Scan for the cell matching the given text and deliver its (X, Y) coordinate at center. 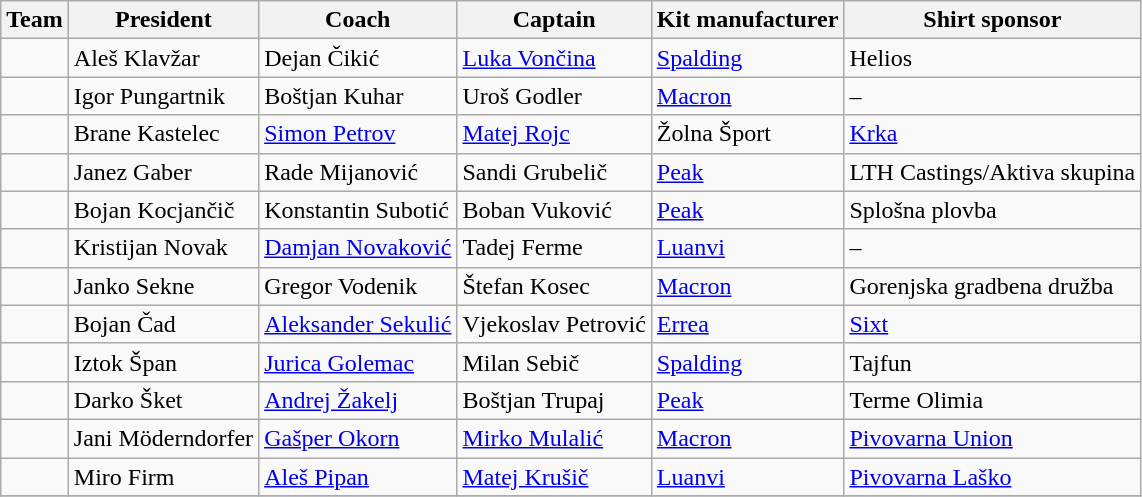
Aleksander Sekulić (358, 324)
Janko Sekne (163, 286)
Damjan Novaković (358, 248)
Jurica Golemac (358, 362)
Andrej Žakelj (358, 400)
Milan Sebič (554, 362)
Matej Rojc (554, 134)
Dejan Čikić (358, 58)
Štefan Kosec (554, 286)
Matej Krušič (554, 477)
Boban Vuković (554, 210)
Pivovarna Laško (992, 477)
Tadej Ferme (554, 248)
Janez Gaber (163, 172)
Mirko Mulalić (554, 438)
Gašper Okorn (358, 438)
Miro Firm (163, 477)
LTH Castings/Aktiva skupina (992, 172)
Žolna Šport (748, 134)
Pivovarna Union (992, 438)
Luka Vončina (554, 58)
Sandi Grubelič (554, 172)
Boštjan Kuhar (358, 96)
Aleš Klavžar (163, 58)
Kristijan Novak (163, 248)
Brane Kastelec (163, 134)
Kit manufacturer (748, 20)
Terme Olimia (992, 400)
Aleš Pipan (358, 477)
President (163, 20)
Bojan Kocjančič (163, 210)
Bojan Čad (163, 324)
Shirt sponsor (992, 20)
Igor Pungartnik (163, 96)
Tajfun (992, 362)
Iztok Špan (163, 362)
Sixt (992, 324)
Uroš Godler (554, 96)
Team (35, 20)
Errea (748, 324)
Simon Petrov (358, 134)
Coach (358, 20)
Konstantin Subotić (358, 210)
Vjekoslav Petrović (554, 324)
Krka (992, 134)
Splošna plovba (992, 210)
Boštjan Trupaj (554, 400)
Jani Möderndorfer (163, 438)
Rade Mijanović (358, 172)
Helios (992, 58)
Gorenjska gradbena družba (992, 286)
Gregor Vodenik (358, 286)
Darko Šket (163, 400)
Captain (554, 20)
